Search for the cell housing the specified text and yield its [X, Y] center coordinate. 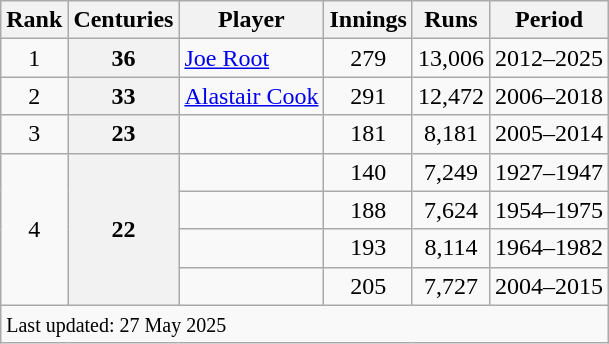
205 [368, 286]
279 [368, 58]
Runs [450, 20]
22 [124, 229]
7,727 [450, 286]
12,472 [450, 96]
Innings [368, 20]
Alastair Cook [252, 96]
13,006 [450, 58]
181 [368, 134]
Period [548, 20]
7,249 [450, 172]
23 [124, 134]
2005–2014 [548, 134]
Centuries [124, 20]
1954–1975 [548, 210]
Player [252, 20]
3 [34, 134]
188 [368, 210]
291 [368, 96]
Joe Root [252, 58]
7,624 [450, 210]
1 [34, 58]
2004–2015 [548, 286]
Rank [34, 20]
33 [124, 96]
1927–1947 [548, 172]
2006–2018 [548, 96]
1964–1982 [548, 248]
2 [34, 96]
2012–2025 [548, 58]
193 [368, 248]
8,181 [450, 134]
Last updated: 27 May 2025 [305, 324]
140 [368, 172]
4 [34, 229]
36 [124, 58]
8,114 [450, 248]
